Scan for the cell matching the given text and deliver its [x, y] coordinate at center. 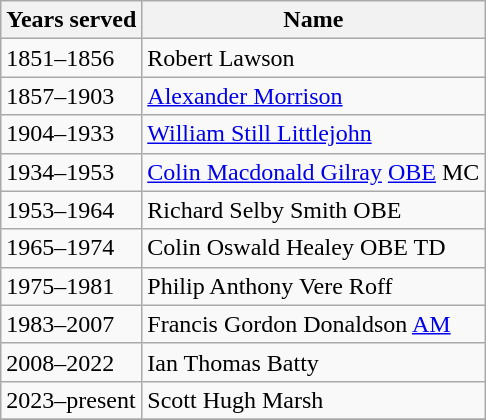
Philip Anthony Vere Roff [314, 286]
Scott Hugh Marsh [314, 400]
1857–1903 [72, 96]
1851–1856 [72, 58]
Francis Gordon Donaldson AM [314, 324]
Years served [72, 20]
1983–2007 [72, 324]
2023–present [72, 400]
2008–2022 [72, 362]
1904–1933 [72, 134]
1975–1981 [72, 286]
Colin Oswald Healey OBE TD [314, 248]
Ian Thomas Batty [314, 362]
Robert Lawson [314, 58]
1934–1953 [72, 172]
1965–1974 [72, 248]
Colin Macdonald Gilray OBE MC [314, 172]
William Still Littlejohn [314, 134]
Alexander Morrison [314, 96]
Richard Selby Smith OBE [314, 210]
1953–1964 [72, 210]
Name [314, 20]
